Detect which cell encompasses the target text, then output its (X, Y) center coordinate. 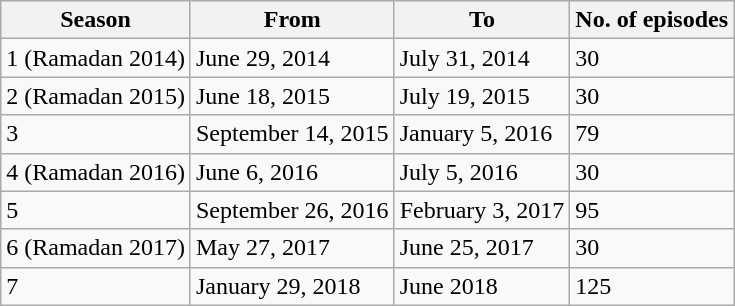
95 (652, 210)
125 (652, 286)
June 25, 2017 (482, 248)
September 14, 2015 (292, 134)
February 3, 2017 (482, 210)
6 (Ramadan 2017) (96, 248)
June 18, 2015 (292, 96)
July 5, 2016 (482, 172)
3 (96, 134)
July 19, 2015 (482, 96)
79 (652, 134)
1 (Ramadan 2014) (96, 58)
To (482, 20)
June 6, 2016 (292, 172)
May 27, 2017 (292, 248)
June 2018 (482, 286)
2 (Ramadan 2015) (96, 96)
Season (96, 20)
January 29, 2018 (292, 286)
From (292, 20)
No. of episodes (652, 20)
September 26, 2016 (292, 210)
July 31, 2014 (482, 58)
5 (96, 210)
January 5, 2016 (482, 134)
June 29, 2014 (292, 58)
7 (96, 286)
4 (Ramadan 2016) (96, 172)
